Capture the cell that displays the provided text and extract its [X, Y] central coordinate. 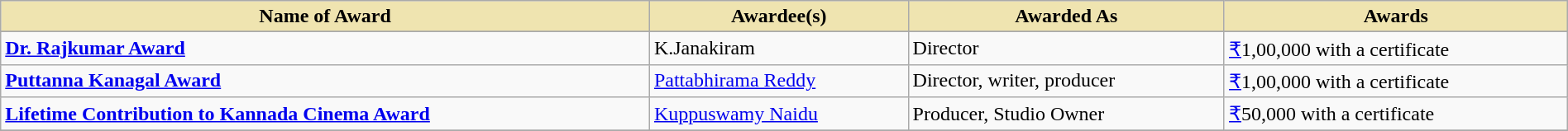
₹50,000 with a certificate [1396, 114]
Kuppuswamy Naidu [779, 114]
Puttanna Kanagal Award [326, 81]
Producer, Studio Owner [1066, 114]
K.Janakiram [779, 49]
Lifetime Contribution to Kannada Cinema Award [326, 114]
Director, writer, producer [1066, 81]
Name of Award [326, 16]
Awarded As [1066, 16]
Dr. Rajkumar Award [326, 49]
Awards [1396, 16]
Awardee(s) [779, 16]
Pattabhirama Reddy [779, 81]
Director [1066, 49]
